Determine the [x, y] coordinate at the center of the cell enclosing the given text.  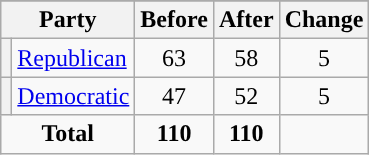
Democratic [74, 96]
47 [174, 96]
Party [68, 20]
Before [174, 20]
52 [246, 96]
After [246, 20]
58 [246, 58]
Change [324, 20]
Total [68, 134]
Republican [74, 58]
63 [174, 58]
